Output the (x, y) coordinate of the center of the cell containing the given text.  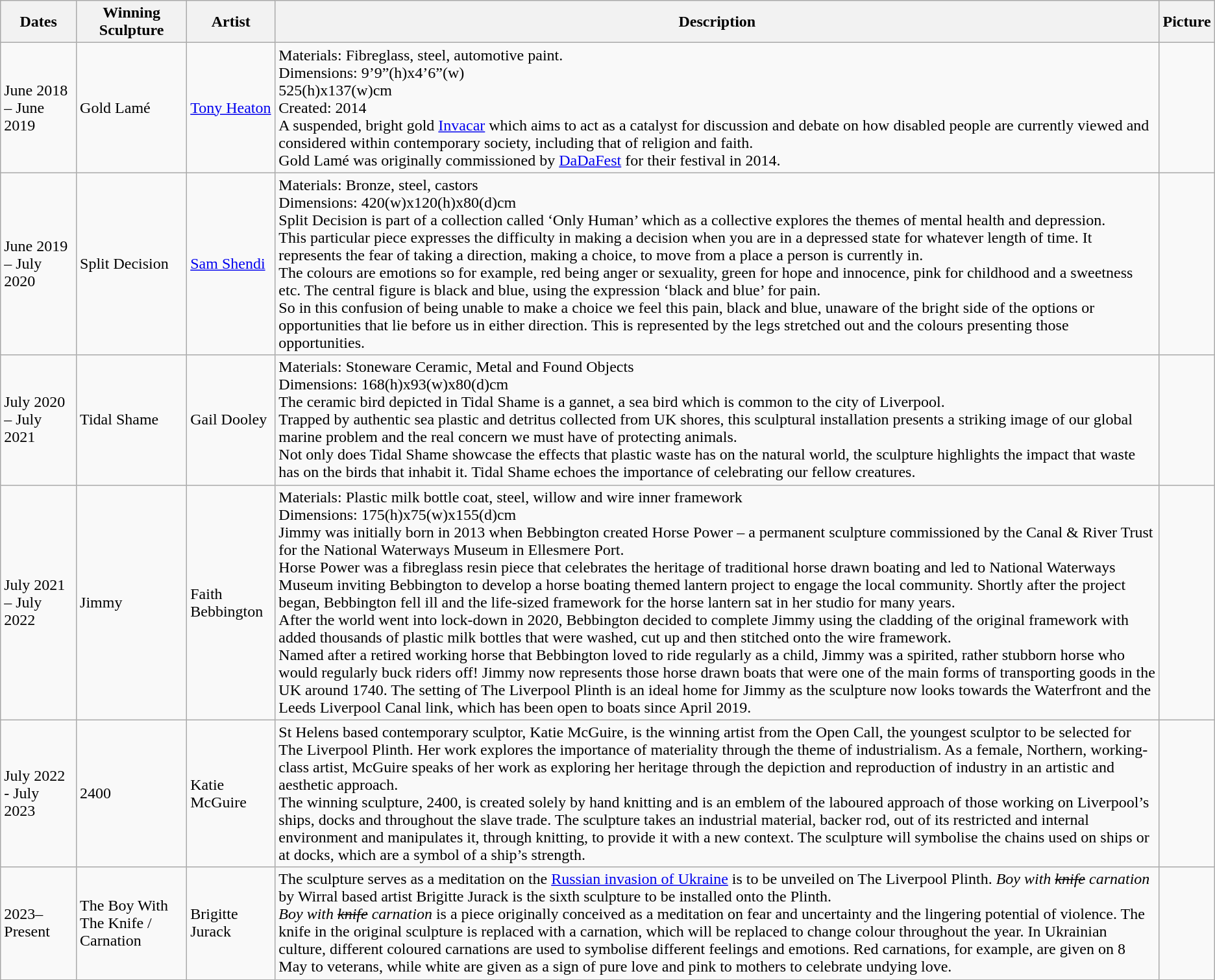
2400 (132, 793)
Brigitte Jurack (231, 923)
Split Decision (132, 263)
Jimmy (132, 602)
Tidal Shame (132, 420)
2023–Present (39, 923)
Tony Heaton (231, 108)
Sam Shendi (231, 263)
The Boy With The Knife / Carnation (132, 923)
Dates (39, 22)
Picture (1186, 22)
July 2021 – July 2022 (39, 602)
Gold Lamé (132, 108)
Winning Sculpture (132, 22)
June 2019 – July 2020 (39, 263)
June 2018 – June 2019 (39, 108)
Description (717, 22)
July 2020 – July 2021 (39, 420)
Faith Bebbington (231, 602)
July 2022 - July 2023 (39, 793)
Gail Dooley (231, 420)
Artist (231, 22)
Katie McGuire (231, 793)
